Scan for the cell matching the given text and deliver its [x, y] coordinate at center. 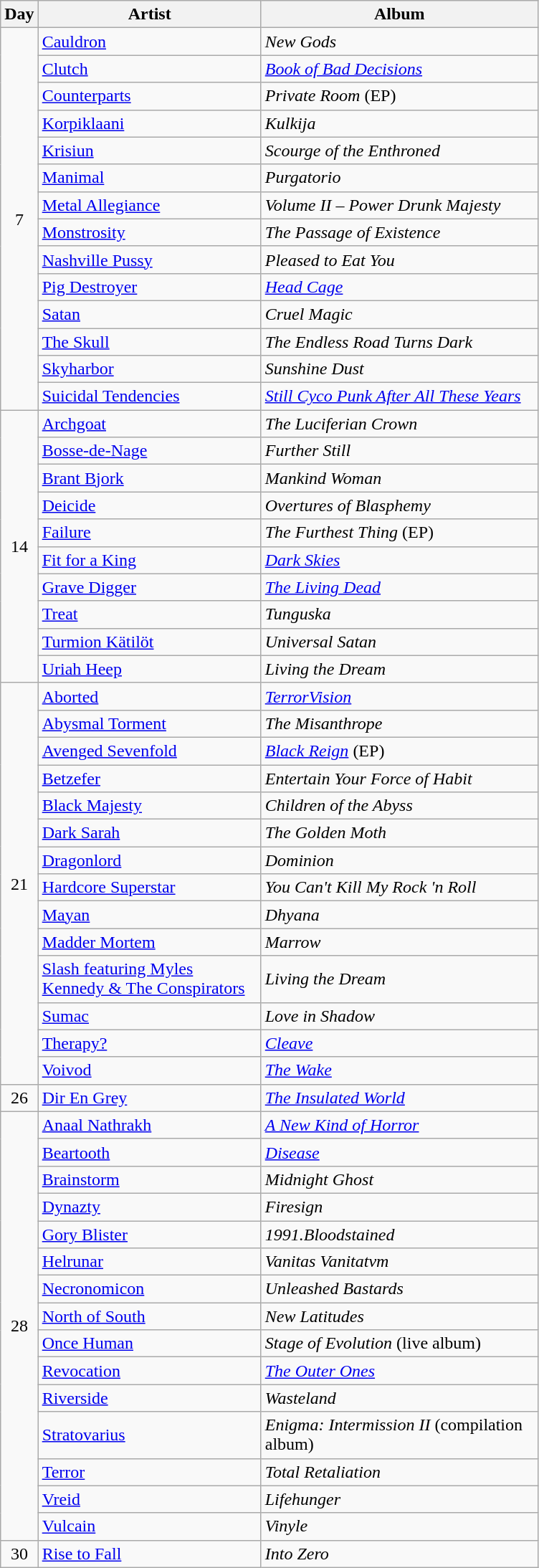
Private Room (EP) [399, 96]
28 [19, 1326]
The Endless Road Turns Dark [399, 342]
Hardcore Superstar [149, 888]
You Can't Kill My Rock 'n Roll [399, 888]
Helrunar [149, 1262]
Voivod [149, 1070]
Head Cage [399, 287]
Treat [149, 614]
Monstrosity [149, 232]
Terror [149, 1472]
A New Kind of Horror [399, 1125]
Total Retaliation [399, 1472]
Riverside [149, 1398]
The Outer Ones [399, 1371]
Failure [149, 533]
26 [19, 1098]
Stage of Evolution (live album) [399, 1344]
Midnight Ghost [399, 1179]
New Gods [399, 42]
Album [399, 14]
Grave Digger [149, 587]
Sunshine Dust [399, 369]
Mankind Woman [399, 478]
Kulkija [399, 123]
Revocation [149, 1371]
Turmion Kätilöt [149, 642]
Necronomicon [149, 1289]
Beartooth [149, 1152]
The Skull [149, 342]
Sumac [149, 1016]
The Misanthrope [399, 723]
Manimal [149, 178]
Skyharbor [149, 369]
The Furthest Thing (EP) [399, 533]
Volume II – Power Drunk Majesty [399, 205]
Vulcain [149, 1526]
Slash featuring Myles Kennedy & The Conspirators [149, 979]
Love in Shadow [399, 1016]
30 [19, 1554]
14 [19, 546]
Gory Blister [149, 1234]
Vanitas Vanitatvm [399, 1262]
Wasteland [399, 1398]
Dark Skies [399, 560]
The Passage of Existence [399, 232]
The Insulated World [399, 1098]
Anaal Nathrakh [149, 1125]
Archgoat [149, 424]
Still Cyco Punk After All These Years [399, 396]
Artist [149, 14]
TerrorVision [399, 696]
North of South [149, 1316]
Stratovarius [149, 1435]
Dynazty [149, 1207]
Deicide [149, 505]
Avenged Sevenfold [149, 751]
Black Majesty [149, 806]
Unleashed Bastards [399, 1289]
Rise to Fall [149, 1554]
The Wake [399, 1070]
Metal Allegiance [149, 205]
Scourge of the Enthroned [399, 151]
Abysmal Torment [149, 723]
Vreid [149, 1499]
Krisiun [149, 151]
Cauldron [149, 42]
Cruel Magic [399, 314]
Counterparts [149, 96]
Dhyana [399, 915]
Purgatorio [399, 178]
Pleased to Eat You [399, 260]
Marrow [399, 942]
Brainstorm [149, 1179]
Overtures of Blasphemy [399, 505]
Enigma: Intermission II (compilation album) [399, 1435]
7 [19, 219]
The Golden Moth [399, 833]
Nashville Pussy [149, 260]
Aborted [149, 696]
The Luciferian Crown [399, 424]
Dragonlord [149, 860]
Satan [149, 314]
Betzefer [149, 778]
Entertain Your Force of Habit [399, 778]
Suicidal Tendencies [149, 396]
Brant Bjork [149, 478]
Dark Sarah [149, 833]
Madder Mortem [149, 942]
Bosse-de-Nage [149, 451]
Clutch [149, 69]
Lifehunger [399, 1499]
Day [19, 14]
New Latitudes [399, 1316]
Dominion [399, 860]
21 [19, 883]
1991.Bloodstained [399, 1234]
Tunguska [399, 614]
Pig Destroyer [149, 287]
Into Zero [399, 1554]
Once Human [149, 1344]
Mayan [149, 915]
Firesign [399, 1207]
Further Still [399, 451]
Cleave [399, 1043]
Therapy? [149, 1043]
Vinyle [399, 1526]
Black Reign (EP) [399, 751]
Dir En Grey [149, 1098]
Uriah Heep [149, 669]
Korpiklaani [149, 123]
Children of the Abyss [399, 806]
Universal Satan [399, 642]
Disease [399, 1152]
Fit for a King [149, 560]
Book of Bad Decisions [399, 69]
The Living Dead [399, 587]
